Scan for the cell matching the given text and deliver its [X, Y] coordinate at center. 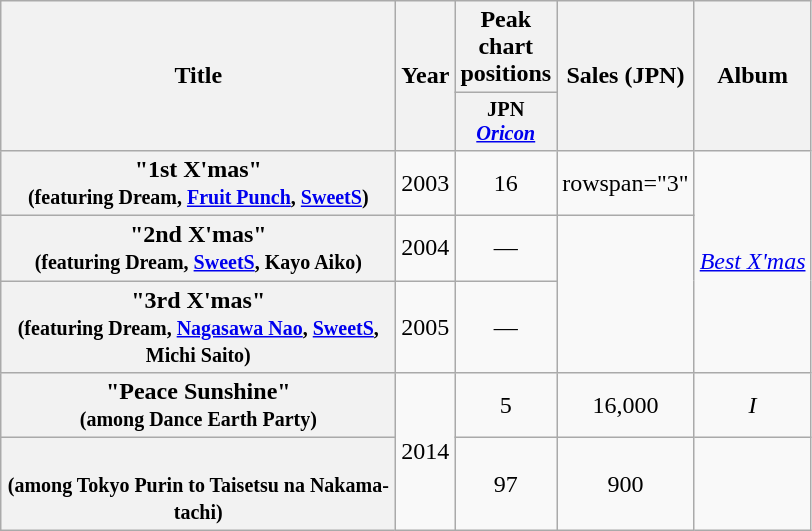
16,000 [626, 406]
2005 [426, 327]
I [752, 406]
"Peace Sunshine" (among Dance Earth Party) [198, 406]
2014 [426, 452]
(among Tokyo Purin to Taisetsu na Nakama-tachi) [198, 484]
Sales (JPN) [626, 76]
"2nd X'mas"(featuring Dream, SweetS, Kayo Aiko) [198, 248]
97 [506, 484]
"3rd X'mas"(featuring Dream, Nagasawa Nao, SweetS, Michi Saito) [198, 327]
Peak chart positions [506, 47]
Year [426, 76]
5 [506, 406]
Album [752, 76]
2003 [426, 182]
JPN Oricon [506, 122]
900 [626, 484]
2004 [426, 248]
Title [198, 76]
"1st X'mas"(featuring Dream, Fruit Punch, SweetS) [198, 182]
16 [506, 182]
rowspan="3" [626, 182]
Best X'mas [752, 261]
